Detect which cell encompasses the target text, then output its [X, Y] center coordinate. 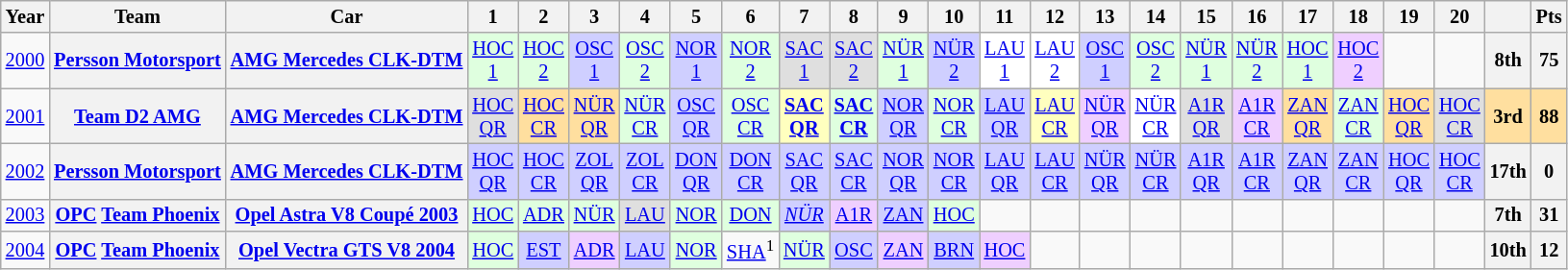
2000 [25, 61]
1 [492, 16]
Opel Astra V8 Coupé 2003 [347, 215]
SAC1 [804, 61]
OSC [854, 250]
3rd [1508, 116]
17th [1508, 171]
14 [1156, 16]
8th [1508, 61]
SHA1 [750, 250]
13 [1106, 16]
2 [544, 16]
4 [644, 16]
OSCCR [750, 116]
Opel Vectra GTS V8 2004 [347, 250]
10th [1508, 250]
NOR1 [696, 61]
31 [1550, 215]
0 [1550, 171]
DON [750, 215]
10 [954, 16]
2001 [25, 116]
ZOLQR [594, 171]
BRN [954, 250]
17 [1307, 16]
20 [1459, 16]
75 [1550, 61]
2003 [25, 215]
EST [544, 250]
11 [1006, 16]
2004 [25, 250]
9 [904, 16]
Car [347, 16]
Team [137, 16]
16 [1257, 16]
15 [1206, 16]
3 [594, 16]
DONCR [750, 171]
Team D2 AMG [137, 116]
Pts [1550, 16]
6 [750, 16]
A1R [854, 215]
OSCQR [696, 116]
5 [696, 16]
88 [1550, 116]
LAU1 [1006, 61]
ZOLCR [644, 171]
7th [1508, 215]
18 [1357, 16]
8 [854, 16]
DONQR [696, 171]
SAC2 [854, 61]
19 [1409, 16]
2002 [25, 171]
7 [804, 16]
NOR2 [750, 61]
LAU2 [1055, 61]
Year [25, 16]
